Extract the [X, Y] coordinate from the center of the cell holding the provided text.  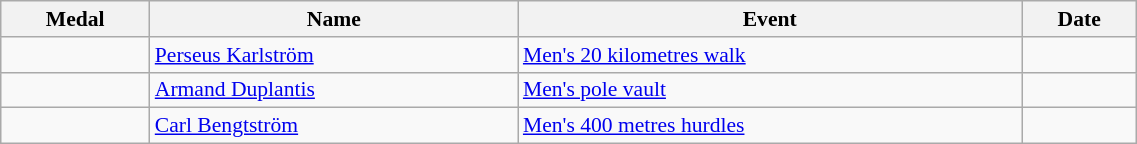
Event [770, 19]
Armand Duplantis [334, 90]
Men's 400 metres hurdles [770, 126]
Men's pole vault [770, 90]
Name [334, 19]
Perseus Karlström [334, 55]
Date [1080, 19]
Carl Bengtström [334, 126]
Medal [76, 19]
Men's 20 kilometres walk [770, 55]
